Provide the [x, y] coordinate of the cell's center where the given text is located.  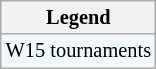
Legend [78, 17]
W15 tournaments [78, 51]
